Search for the cell housing the specified text and yield its (X, Y) center coordinate. 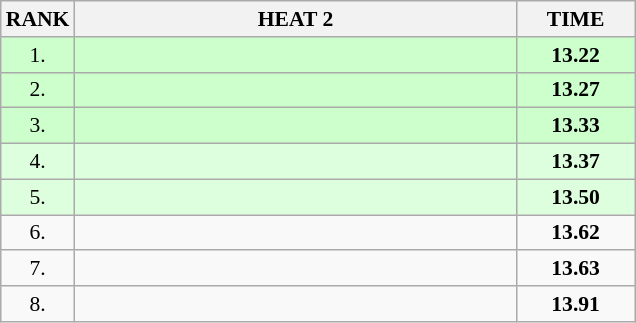
1. (38, 55)
13.63 (576, 269)
13.91 (576, 304)
3. (38, 126)
13.33 (576, 126)
13.27 (576, 90)
6. (38, 233)
4. (38, 162)
7. (38, 269)
HEAT 2 (295, 19)
TIME (576, 19)
13.50 (576, 197)
13.62 (576, 233)
RANK (38, 19)
5. (38, 197)
13.22 (576, 55)
2. (38, 90)
8. (38, 304)
13.37 (576, 162)
